Pinpoint the cell where the given text exists, returning its [x, y] midpoint coordinate. 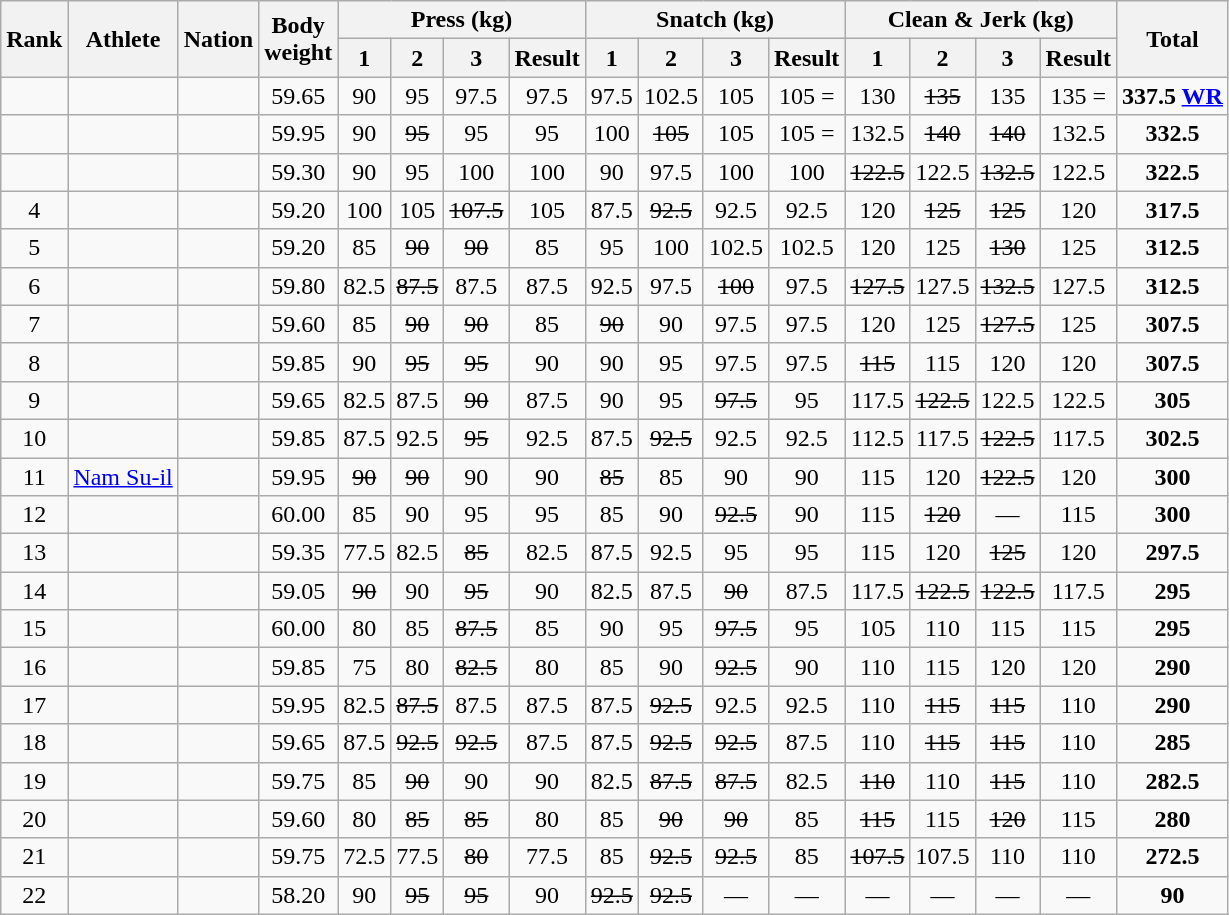
59.80 [298, 286]
297.5 [1172, 553]
20 [34, 819]
Snatch (kg) [715, 20]
59.30 [298, 172]
22 [34, 895]
337.5 WR [1172, 96]
7 [34, 324]
18 [34, 743]
5 [34, 248]
6 [34, 286]
282.5 [1172, 781]
317.5 [1172, 210]
75 [364, 667]
72.5 [364, 857]
12 [34, 515]
19 [34, 781]
112.5 [878, 438]
302.5 [1172, 438]
10 [34, 438]
Rank [34, 39]
332.5 [1172, 134]
11 [34, 477]
280 [1172, 819]
59.35 [298, 553]
Total [1172, 39]
13 [34, 553]
59.05 [298, 591]
21 [34, 857]
16 [34, 667]
285 [1172, 743]
Athlete [123, 39]
Press (kg) [462, 20]
272.5 [1172, 857]
14 [34, 591]
305 [1172, 400]
Bodyweight [298, 39]
4 [34, 210]
8 [34, 362]
322.5 [1172, 172]
9 [34, 400]
15 [34, 629]
17 [34, 705]
Clean & Jerk (kg) [981, 20]
Nation [218, 39]
58.20 [298, 895]
Nam Su-il [123, 477]
135 = [1078, 96]
